Search for the cell housing the specified text and yield its [X, Y] center coordinate. 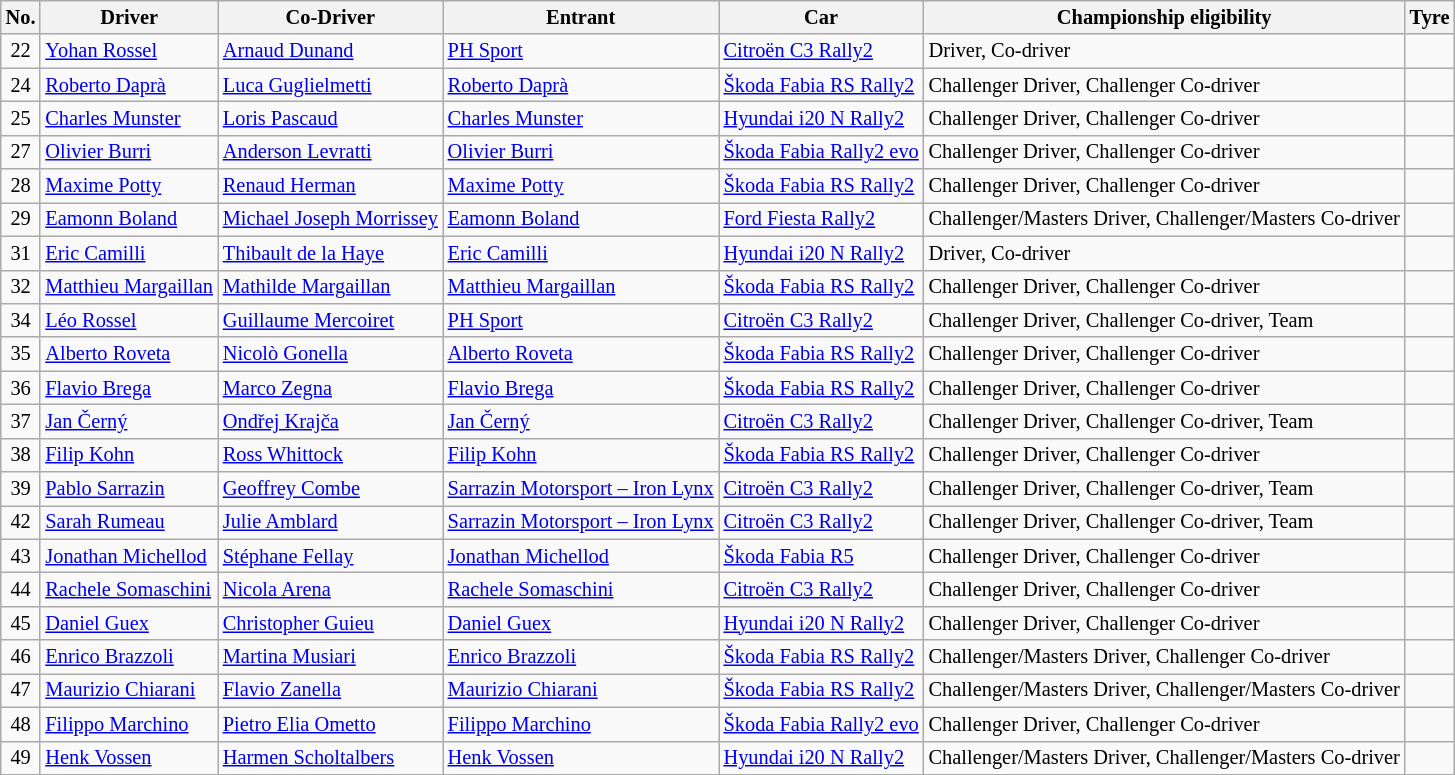
Loris Pascaud [330, 118]
Tyre [1430, 17]
Flavio Zanella [330, 690]
39 [21, 489]
Mathilde Margaillan [330, 287]
37 [21, 421]
Julie Amblard [330, 522]
29 [21, 219]
25 [21, 118]
35 [21, 354]
Challenger/Masters Driver, Challenger Co-driver [1164, 657]
Ross Whittock [330, 455]
43 [21, 556]
Entrant [581, 17]
Renaud Herman [330, 186]
46 [21, 657]
38 [21, 455]
Sarah Rumeau [128, 522]
31 [21, 253]
Luca Guglielmetti [330, 85]
Harmen Scholtalbers [330, 758]
27 [21, 152]
Car [822, 17]
24 [21, 85]
34 [21, 320]
Marco Zegna [330, 388]
47 [21, 690]
36 [21, 388]
Christopher Guieu [330, 623]
Driver [128, 17]
Nicolò Gonella [330, 354]
Stéphane Fellay [330, 556]
Léo Rossel [128, 320]
Ford Fiesta Rally2 [822, 219]
44 [21, 589]
Anderson Levratti [330, 152]
Championship eligibility [1164, 17]
Martina Musiari [330, 657]
Arnaud Dunand [330, 51]
No. [21, 17]
Thibault de la Haye [330, 253]
22 [21, 51]
Nicola Arena [330, 589]
Škoda Fabia R5 [822, 556]
Michael Joseph Morrissey [330, 219]
Pablo Sarrazin [128, 489]
45 [21, 623]
32 [21, 287]
Geoffrey Combe [330, 489]
42 [21, 522]
48 [21, 724]
Pietro Elia Ometto [330, 724]
Yohan Rossel [128, 51]
28 [21, 186]
Ondřej Krajča [330, 421]
Co-Driver [330, 17]
Guillaume Mercoiret [330, 320]
49 [21, 758]
